Determine the (X, Y) coordinate at the center of the cell enclosing the given text.  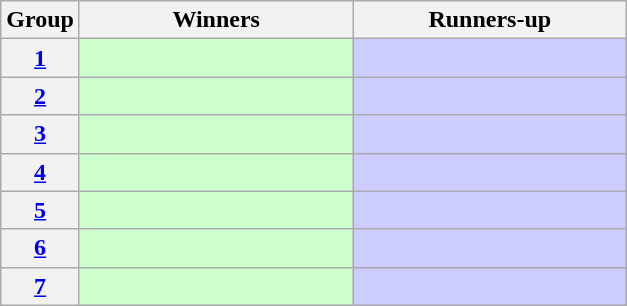
5 (40, 210)
7 (40, 286)
4 (40, 172)
2 (40, 96)
6 (40, 248)
1 (40, 58)
Winners (216, 20)
Group (40, 20)
3 (40, 134)
Runners-up (490, 20)
